For the text-containing cell, return its midpoint in [X, Y] coordinate format. 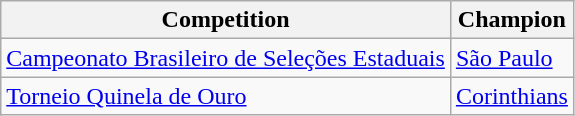
Corinthians [512, 96]
Campeonato Brasileiro de Seleções Estaduais [226, 58]
São Paulo [512, 58]
Champion [512, 20]
Competition [226, 20]
Torneio Quinela de Ouro [226, 96]
